Identify which cell holds the provided text, then report its [x, y] central coordinate. 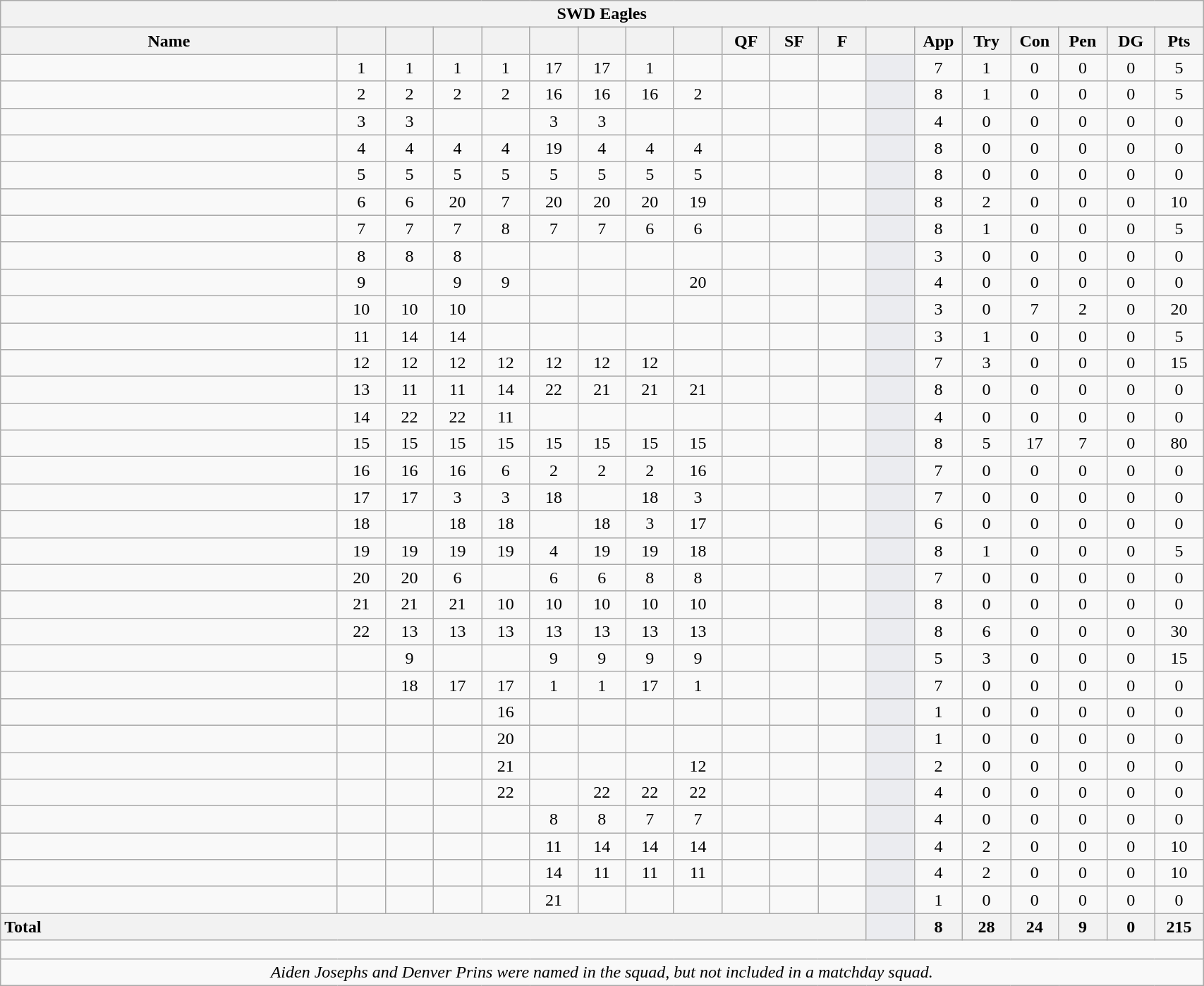
Pts [1179, 41]
Aiden Josephs and Denver Prins were named in the squad, but not included in a matchday squad. [602, 972]
80 [1179, 444]
Name [169, 41]
Pen [1083, 41]
215 [1179, 927]
Total [433, 927]
Try [987, 41]
28 [987, 927]
SF [794, 41]
F [842, 41]
SWD Eagles [602, 14]
DG [1131, 41]
App [938, 41]
24 [1035, 927]
QF [746, 41]
30 [1179, 631]
Con [1035, 41]
